Search for the cell housing the specified text and yield its (X, Y) center coordinate. 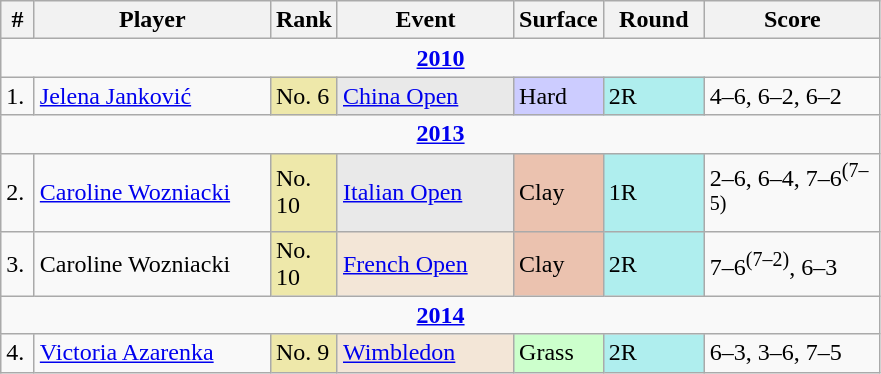
6–3, 3–6, 7–5 (792, 353)
Round (654, 20)
Rank (304, 20)
7–6(7–2), 6–3 (792, 264)
Jelena Janković (152, 96)
No. 9 (304, 353)
2. (18, 192)
1. (18, 96)
Italian Open (425, 192)
French Open (425, 264)
2010 (441, 58)
2014 (441, 315)
2–6, 6–4, 7–6(7–5) (792, 192)
Grass (559, 353)
Wimbledon (425, 353)
Event (425, 20)
2013 (441, 134)
Score (792, 20)
Hard (559, 96)
3. (18, 264)
Player (152, 20)
4. (18, 353)
Victoria Azarenka (152, 353)
1R (654, 192)
Surface (559, 20)
# (18, 20)
No. 6 (304, 96)
4–6, 6–2, 6–2 (792, 96)
China Open (425, 96)
